Return the (x, y) coordinate for the center point of the cell that contains the specified text.  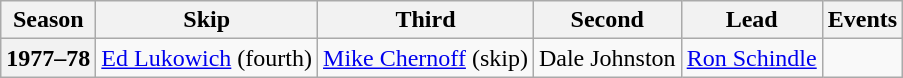
Mike Chernoff (skip) (426, 58)
Season (48, 20)
Dale Johnston (607, 58)
1977–78 (48, 58)
Second (607, 20)
Ron Schindle (752, 58)
Skip (207, 20)
Lead (752, 20)
Ed Lukowich (fourth) (207, 58)
Events (862, 20)
Third (426, 20)
